Return the (X, Y) coordinate for the center point of the cell that contains the specified text.  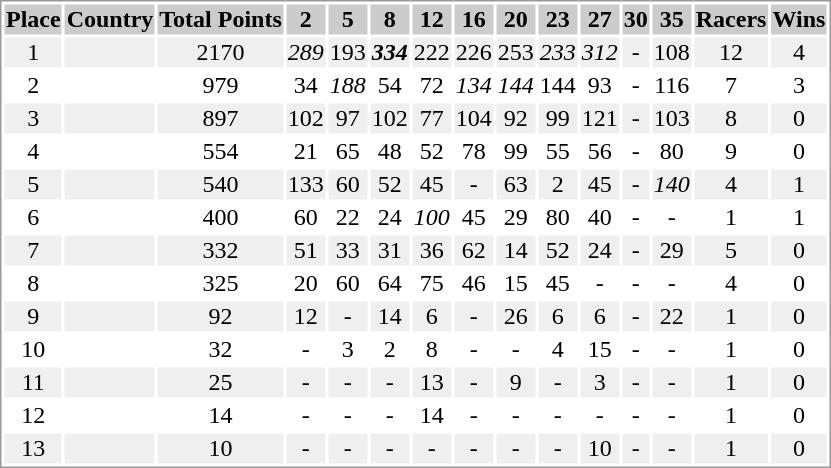
23 (558, 19)
Country (110, 19)
140 (672, 185)
48 (390, 151)
Racers (731, 19)
40 (600, 217)
25 (220, 383)
75 (432, 283)
27 (600, 19)
11 (33, 383)
21 (306, 151)
30 (636, 19)
Total Points (220, 19)
188 (348, 85)
103 (672, 119)
35 (672, 19)
134 (474, 85)
222 (432, 53)
32 (220, 349)
Place (33, 19)
540 (220, 185)
77 (432, 119)
63 (516, 185)
16 (474, 19)
33 (348, 251)
46 (474, 283)
121 (600, 119)
253 (516, 53)
62 (474, 251)
108 (672, 53)
233 (558, 53)
34 (306, 85)
55 (558, 151)
312 (600, 53)
289 (306, 53)
Wins (799, 19)
26 (516, 317)
56 (600, 151)
554 (220, 151)
116 (672, 85)
897 (220, 119)
325 (220, 283)
226 (474, 53)
400 (220, 217)
54 (390, 85)
93 (600, 85)
72 (432, 85)
334 (390, 53)
193 (348, 53)
100 (432, 217)
332 (220, 251)
2170 (220, 53)
133 (306, 185)
51 (306, 251)
78 (474, 151)
36 (432, 251)
65 (348, 151)
31 (390, 251)
64 (390, 283)
979 (220, 85)
97 (348, 119)
104 (474, 119)
